Identify which cell holds the provided text, then report its [X, Y] central coordinate. 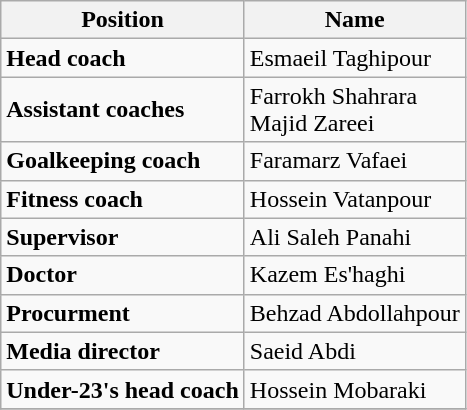
Fitness coach [123, 199]
Supervisor [123, 237]
Media director [123, 351]
Procurment [123, 313]
Assistant coaches [123, 110]
Name [354, 20]
Esmaeil Taghipour [354, 58]
Hossein Mobaraki [354, 389]
Doctor [123, 275]
Position [123, 20]
Farrokh Shahrara Majid Zareei [354, 110]
Faramarz Vafaei [354, 161]
Goalkeeping coach [123, 161]
Hossein Vatanpour [354, 199]
Head coach [123, 58]
Ali Saleh Panahi [354, 237]
Under-23's head coach [123, 389]
Saeid Abdi [354, 351]
Kazem Es'haghi [354, 275]
Behzad Abdollahpour [354, 313]
